Search for the cell housing the specified text and yield its (x, y) center coordinate. 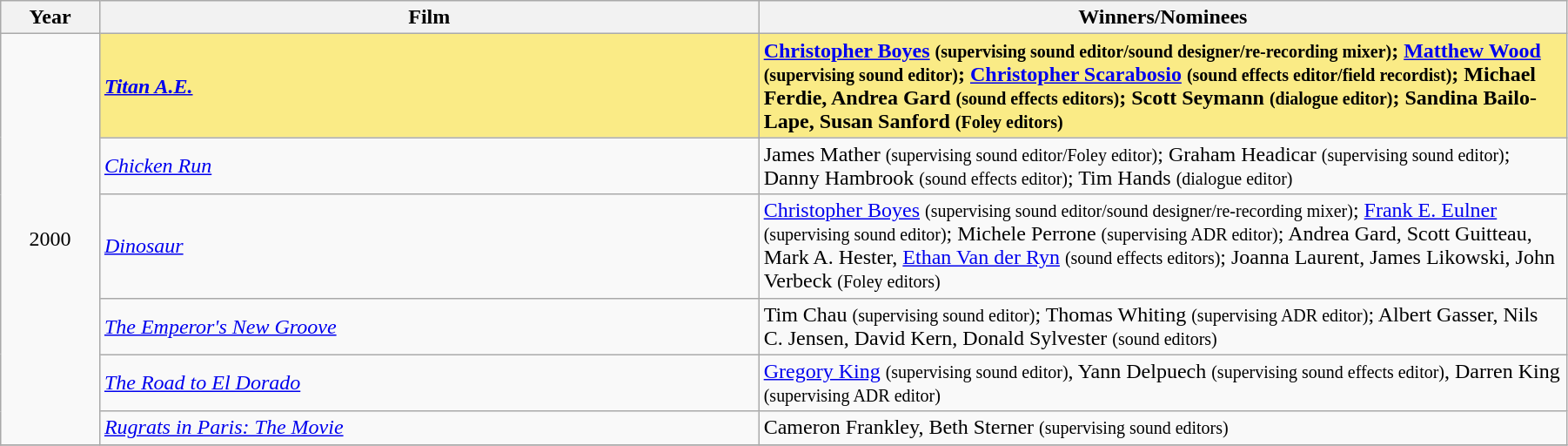
Film (429, 17)
Cameron Frankley, Beth Sterner (supervising sound editors) (1163, 428)
Winners/Nominees (1163, 17)
Rugrats in Paris: The Movie (429, 428)
The Emperor's New Groove (429, 326)
2000 (50, 239)
The Road to El Dorado (429, 383)
Year (50, 17)
Chicken Run (429, 166)
Gregory King (supervising sound editor), Yann Delpuech (supervising sound effects editor), Darren King (supervising ADR editor) (1163, 383)
Titan A.E. (429, 85)
Dinosaur (429, 246)
